Extract the [X, Y] coordinate from the center of the cell holding the provided text.  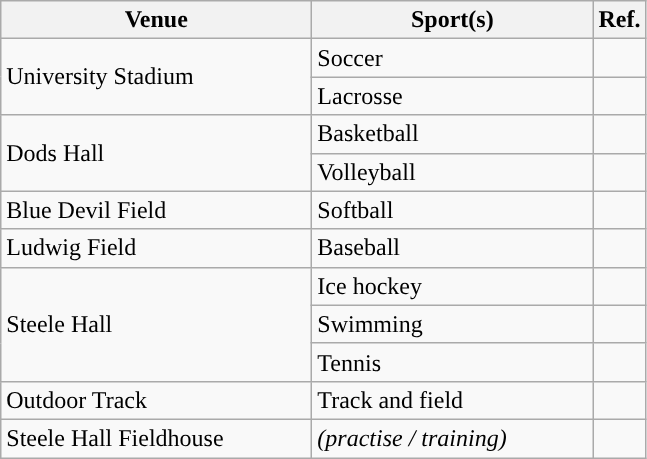
Lacrosse [452, 96]
Soccer [452, 58]
Steele Hall [156, 324]
Sport(s) [452, 20]
Basketball [452, 134]
University Stadium [156, 77]
Softball [452, 210]
Ice hockey [452, 286]
Blue Devil Field [156, 210]
Swimming [452, 324]
Venue [156, 20]
Ref. [620, 20]
Steele Hall Fieldhouse [156, 438]
Outdoor Track [156, 400]
Volleyball [452, 172]
(practise / training) [452, 438]
Ludwig Field [156, 248]
Dods Hall [156, 153]
Track and field [452, 400]
Tennis [452, 362]
Baseball [452, 248]
